Output the (X, Y) coordinate of the center of the cell containing the given text.  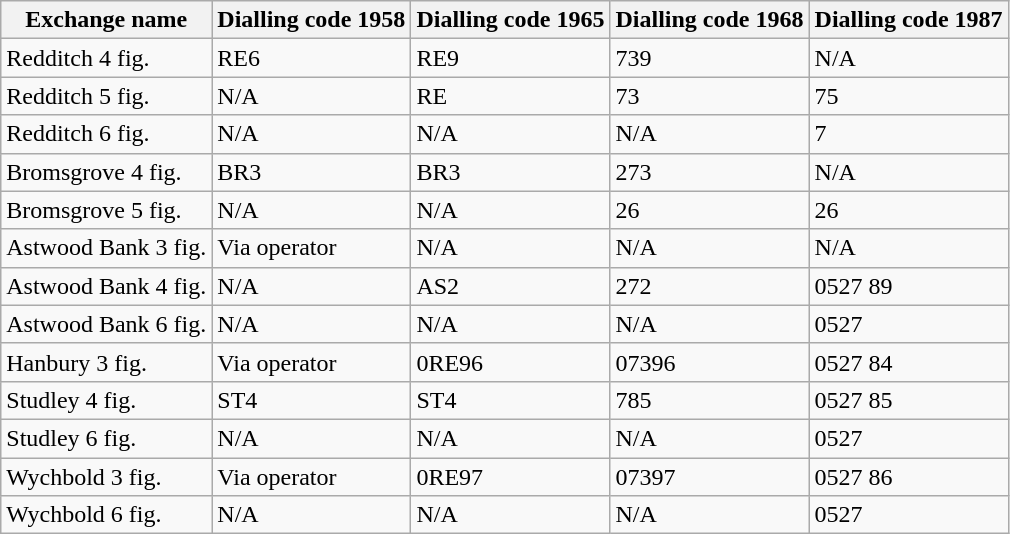
Dialling code 1987 (908, 20)
Dialling code 1958 (312, 20)
Astwood Bank 3 fig. (106, 248)
7 (908, 134)
Dialling code 1968 (710, 20)
75 (908, 96)
272 (710, 286)
RE9 (510, 58)
Astwood Bank 4 fig. (106, 286)
Studley 4 fig. (106, 400)
0527 89 (908, 286)
Wychbold 3 fig. (106, 477)
73 (710, 96)
Studley 6 fig. (106, 438)
Astwood Bank 6 fig. (106, 324)
Dialling code 1965 (510, 20)
07397 (710, 477)
Bromsgrove 4 fig. (106, 172)
739 (710, 58)
0527 84 (908, 362)
AS2 (510, 286)
0RE97 (510, 477)
Wychbold 6 fig. (106, 515)
0527 85 (908, 400)
Redditch 4 fig. (106, 58)
07396 (710, 362)
Redditch 6 fig. (106, 134)
Bromsgrove 5 fig. (106, 210)
Hanbury 3 fig. (106, 362)
Exchange name (106, 20)
0RE96 (510, 362)
785 (710, 400)
273 (710, 172)
0527 86 (908, 477)
Redditch 5 fig. (106, 96)
RE6 (312, 58)
RE (510, 96)
